From the cell containing the given text, extract its center point as [X, Y] coordinate. 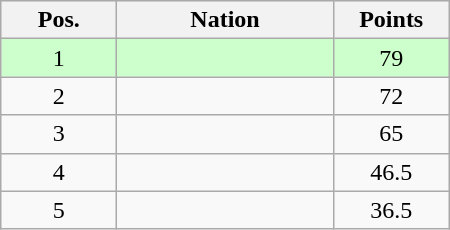
46.5 [391, 172]
2 [59, 96]
79 [391, 58]
72 [391, 96]
3 [59, 134]
Pos. [59, 20]
65 [391, 134]
5 [59, 210]
36.5 [391, 210]
Nation [225, 20]
Points [391, 20]
4 [59, 172]
1 [59, 58]
